Identify which cell holds the provided text, then report its [X, Y] central coordinate. 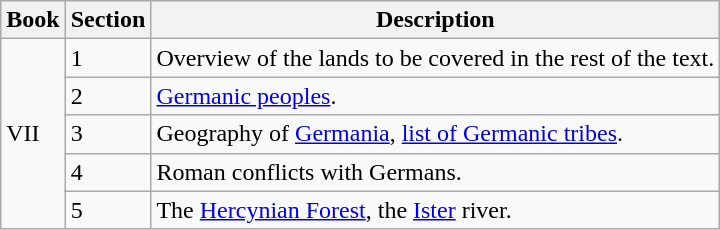
Roman conflicts with Germans. [436, 172]
Geography of Germania, list of Germanic tribes. [436, 134]
1 [108, 58]
Section [108, 20]
3 [108, 134]
Description [436, 20]
Book [33, 20]
2 [108, 96]
Germanic peoples. [436, 96]
The Hercynian Forest, the Ister river. [436, 210]
4 [108, 172]
Overview of the lands to be covered in the rest of the text. [436, 58]
5 [108, 210]
VII [33, 134]
